Determine the (x, y) coordinate at the center of the cell enclosing the given text.  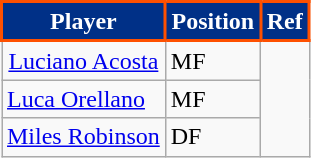
Player (84, 22)
Miles Robinson (84, 137)
Luca Orellano (84, 99)
DF (212, 137)
Ref (286, 22)
Luciano Acosta (84, 60)
Position (212, 22)
